Output the [x, y] coordinate of the center of the cell containing the given text.  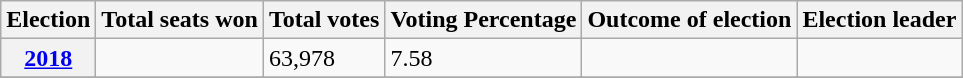
2018 [48, 58]
Election [48, 20]
Outcome of election [690, 20]
7.58 [484, 58]
Total seats won [180, 20]
Voting Percentage [484, 20]
63,978 [324, 58]
Election leader [880, 20]
Total votes [324, 20]
